Provide the [x, y] coordinate of the cell's center where the given text is located.  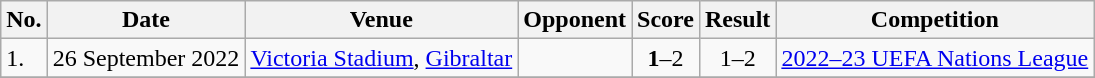
Opponent [575, 20]
1. [24, 58]
Competition [935, 20]
Venue [382, 20]
26 September 2022 [146, 58]
Victoria Stadium, Gibraltar [382, 58]
Date [146, 20]
Score [666, 20]
2022–23 UEFA Nations League [935, 58]
No. [24, 20]
Result [737, 20]
